Pinpoint the cell where the given text exists, returning its [x, y] midpoint coordinate. 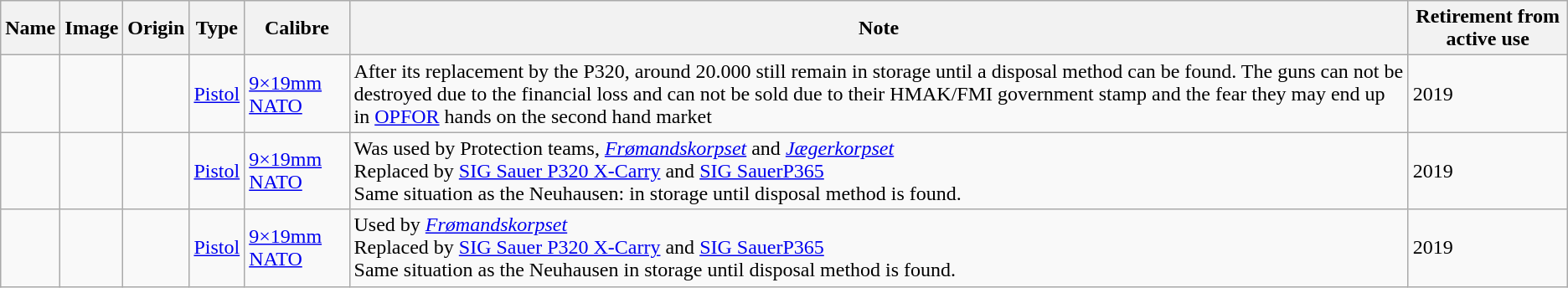
Origin [156, 28]
Used by FrømandskorpsetReplaced by SIG Sauer P320 X-Carry and SIG SauerP365Same situation as the Neuhausen in storage until disposal method is found. [879, 248]
Image [92, 28]
Retirement from active use [1488, 28]
Note [879, 28]
Type [217, 28]
Name [30, 28]
Calibre [297, 28]
